Pinpoint the cell where the given text exists, returning its (X, Y) midpoint coordinate. 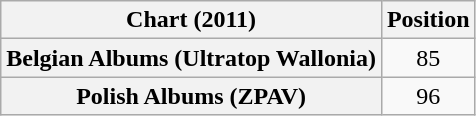
Position (428, 20)
85 (428, 58)
96 (428, 96)
Belgian Albums (Ultratop Wallonia) (192, 58)
Chart (2011) (192, 20)
Polish Albums (ZPAV) (192, 96)
